Find where the given text appears and provide that cell's center as (x, y) coordinate. 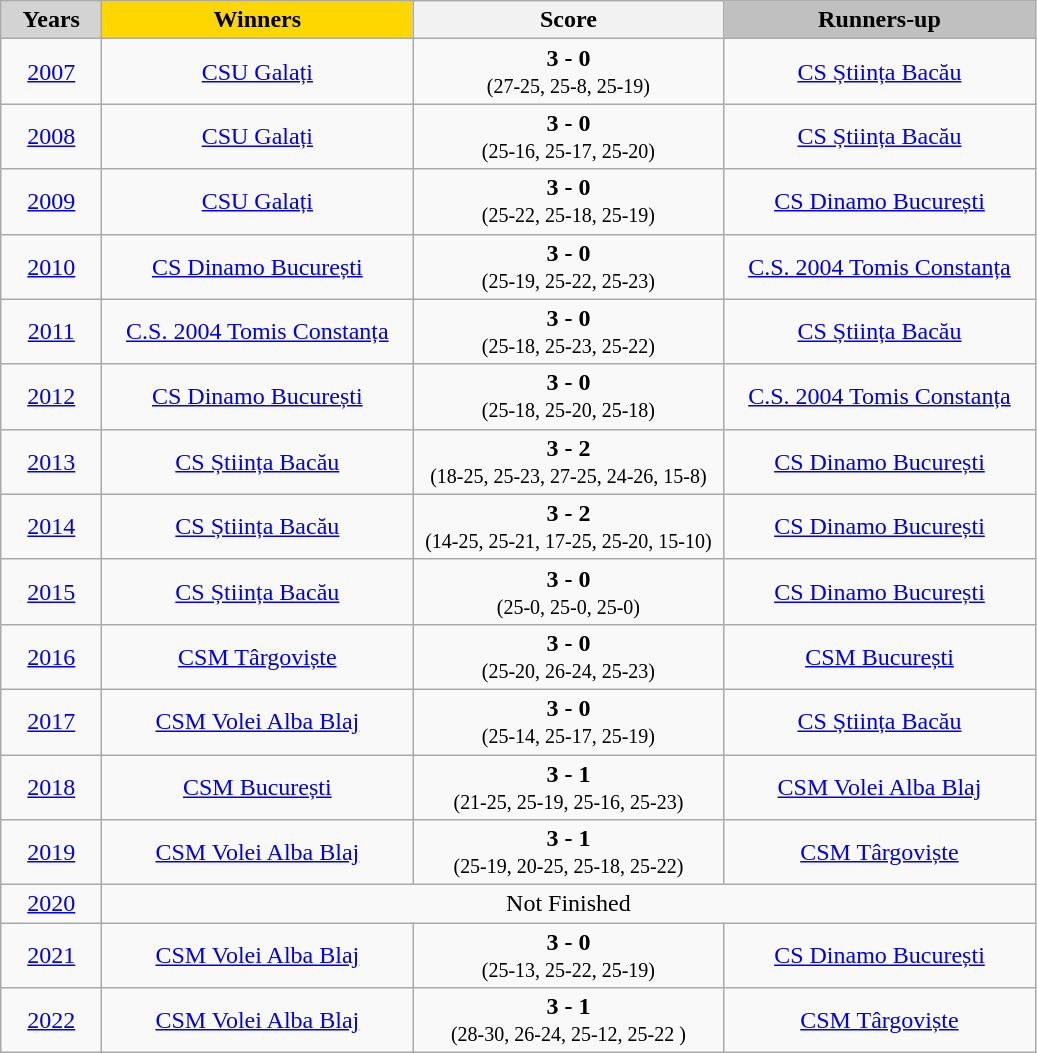
3 - 2(18-25, 25-23, 27-25, 24-26, 15-8) (568, 462)
2016 (52, 656)
3 - 0(25-18, 25-20, 25-18) (568, 396)
3 - 0(25-13, 25-22, 25-19) (568, 956)
2018 (52, 786)
2011 (52, 332)
2021 (52, 956)
2020 (52, 904)
3 - 0(25-16, 25-17, 25-20) (568, 136)
Winners (258, 20)
2008 (52, 136)
2015 (52, 592)
3 - 0(25-18, 25-23, 25-22) (568, 332)
3 - 1(21-25, 25-19, 25-16, 25-23) (568, 786)
2007 (52, 72)
Years (52, 20)
3 - 0(25-22, 25-18, 25-19) (568, 202)
3 - 1(25-19, 20-25, 25-18, 25-22) (568, 852)
2013 (52, 462)
Runners-up (880, 20)
2022 (52, 1020)
2012 (52, 396)
2014 (52, 526)
3 - 0(25-20, 26-24, 25-23) (568, 656)
3 - 0(27-25, 25-8, 25-19) (568, 72)
2009 (52, 202)
2010 (52, 266)
3 - 0(25-19, 25-22, 25-23) (568, 266)
2019 (52, 852)
3 - 0(25-0, 25-0, 25-0) (568, 592)
3 - 1(28-30, 26-24, 25-12, 25-22 ) (568, 1020)
Not Finished (568, 904)
2017 (52, 722)
3 - 0(25-14, 25-17, 25-19) (568, 722)
Score (568, 20)
3 - 2(14-25, 25-21, 17-25, 25-20, 15-10) (568, 526)
